Extract the [x, y] coordinate from the center of the cell holding the provided text.  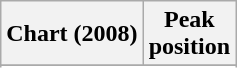
Peakposition [189, 34]
Chart (2008) [72, 34]
